Capture the cell that displays the provided text and extract its [x, y] central coordinate. 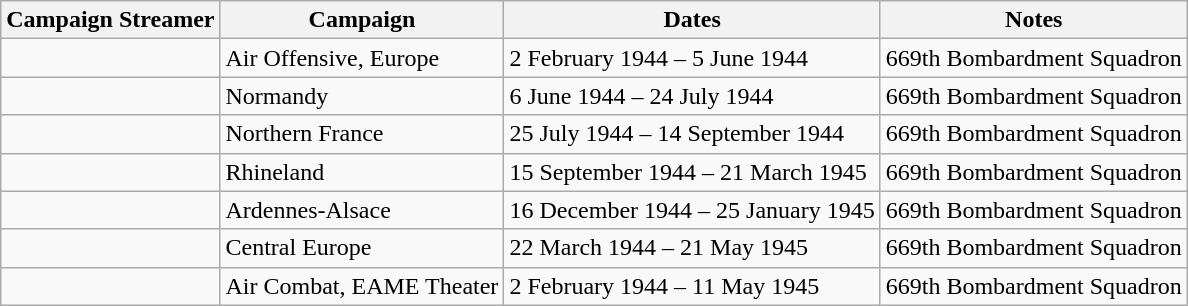
25 July 1944 – 14 September 1944 [692, 134]
Dates [692, 20]
16 December 1944 – 25 January 1945 [692, 210]
Air Combat, EAME Theater [362, 286]
Ardennes-Alsace [362, 210]
Notes [1034, 20]
Campaign [362, 20]
22 March 1944 – 21 May 1945 [692, 248]
Rhineland [362, 172]
Campaign Streamer [110, 20]
15 September 1944 – 21 March 1945 [692, 172]
Central Europe [362, 248]
2 February 1944 – 11 May 1945 [692, 286]
Northern France [362, 134]
Air Offensive, Europe [362, 58]
6 June 1944 – 24 July 1944 [692, 96]
2 February 1944 – 5 June 1944 [692, 58]
Normandy [362, 96]
